From the cell containing the given text, extract its center point as (X, Y) coordinate. 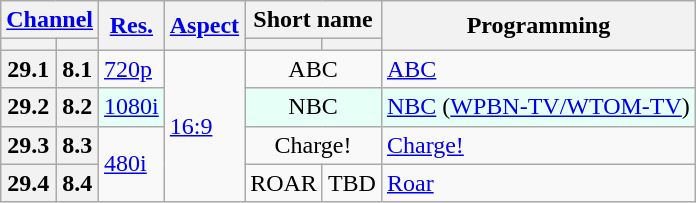
29.3 (28, 145)
Channel (50, 20)
1080i (132, 107)
8.1 (78, 69)
29.1 (28, 69)
8.2 (78, 107)
TBD (352, 183)
Aspect (204, 26)
29.4 (28, 183)
8.4 (78, 183)
Programming (538, 26)
Short name (314, 20)
ROAR (284, 183)
480i (132, 164)
NBC (314, 107)
16:9 (204, 126)
Roar (538, 183)
Res. (132, 26)
8.3 (78, 145)
NBC (WPBN-TV/WTOM-TV) (538, 107)
29.2 (28, 107)
720p (132, 69)
